Provide the (X, Y) coordinate of the cell's center where the given text is located.  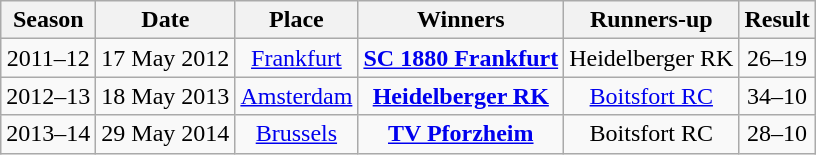
2011–12 (48, 58)
2013–14 (48, 134)
Date (166, 20)
Result (777, 20)
TV Pforzheim (461, 134)
Runners-up (652, 20)
18 May 2013 (166, 96)
Winners (461, 20)
26–19 (777, 58)
Amsterdam (296, 96)
Place (296, 20)
Frankfurt (296, 58)
17 May 2012 (166, 58)
Season (48, 20)
Brussels (296, 134)
2012–13 (48, 96)
SC 1880 Frankfurt (461, 58)
28–10 (777, 134)
29 May 2014 (166, 134)
34–10 (777, 96)
